Output the [X, Y] coordinate of the center of the cell containing the given text.  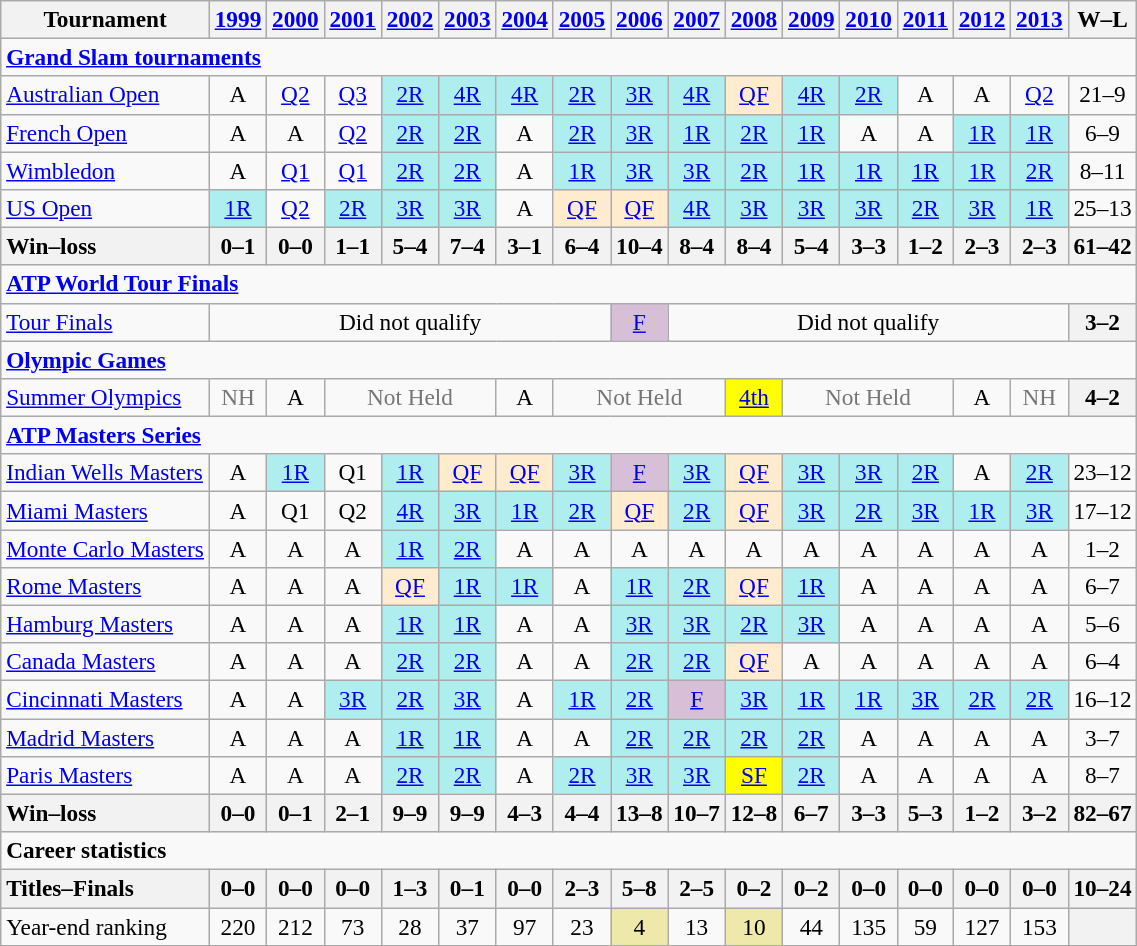
W–L [1102, 19]
SF [754, 775]
212 [296, 926]
1–3 [410, 888]
10–4 [640, 246]
Monte Carlo Masters [106, 548]
Wimbledon [106, 170]
Tour Finals [106, 322]
2006 [640, 19]
97 [524, 926]
28 [410, 926]
59 [925, 926]
5–6 [1102, 624]
8–11 [1102, 170]
3–1 [524, 246]
25–13 [1102, 208]
2012 [982, 19]
220 [238, 926]
5–8 [640, 888]
21–9 [1102, 95]
French Open [106, 133]
2000 [296, 19]
Titles–Finals [106, 888]
2–5 [696, 888]
2009 [812, 19]
61–42 [1102, 246]
5–3 [925, 813]
23–12 [1102, 473]
4–4 [582, 813]
Miami Masters [106, 510]
1–1 [352, 246]
6–9 [1102, 133]
10 [754, 926]
82–67 [1102, 813]
8–7 [1102, 775]
US Open [106, 208]
Cincinnati Masters [106, 699]
37 [468, 926]
Olympic Games [569, 359]
2010 [868, 19]
2007 [696, 19]
Summer Olympics [106, 397]
7–4 [468, 246]
16–12 [1102, 699]
4th [754, 397]
2002 [410, 19]
12–8 [754, 813]
Paris Masters [106, 775]
Tournament [106, 19]
Australian Open [106, 95]
Indian Wells Masters [106, 473]
10–24 [1102, 888]
Q3 [352, 95]
44 [812, 926]
4–3 [524, 813]
10–7 [696, 813]
4 [640, 926]
2008 [754, 19]
Career statistics [569, 850]
73 [352, 926]
ATP Masters Series [569, 435]
2005 [582, 19]
Rome Masters [106, 586]
Grand Slam tournaments [569, 57]
ATP World Tour Finals [569, 284]
Year-end ranking [106, 926]
13–8 [640, 813]
2001 [352, 19]
23 [582, 926]
1999 [238, 19]
2–1 [352, 813]
13 [696, 926]
2003 [468, 19]
2004 [524, 19]
3–7 [1102, 737]
Madrid Masters [106, 737]
4–2 [1102, 397]
135 [868, 926]
Canada Masters [106, 662]
2011 [925, 19]
127 [982, 926]
Hamburg Masters [106, 624]
2013 [1040, 19]
153 [1040, 926]
17–12 [1102, 510]
